Return the [x, y] coordinate for the center point of the cell that contains the specified text.  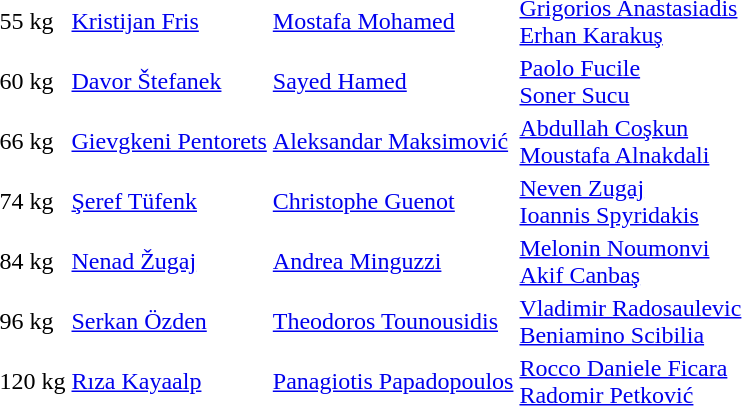
Andrea Minguzzi [393, 262]
Nenad Žugaj [169, 262]
Theodoros Tounousidis [393, 322]
Aleksandar Maksimović [393, 142]
Şeref Tüfenk [169, 202]
Sayed Hamed [393, 82]
Christophe Guenot [393, 202]
Gievgkeni Pentorets [169, 142]
Serkan Özden [169, 322]
Davor Štefanek [169, 82]
